Output the (X, Y) coordinate of the center of the cell containing the given text.  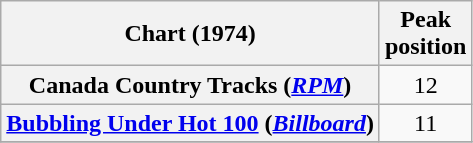
11 (425, 123)
12 (425, 85)
Peakposition (425, 34)
Chart (1974) (190, 34)
Bubbling Under Hot 100 (Billboard) (190, 123)
Canada Country Tracks (RPM) (190, 85)
